Return the (X, Y) coordinate for the center point of the cell that contains the specified text.  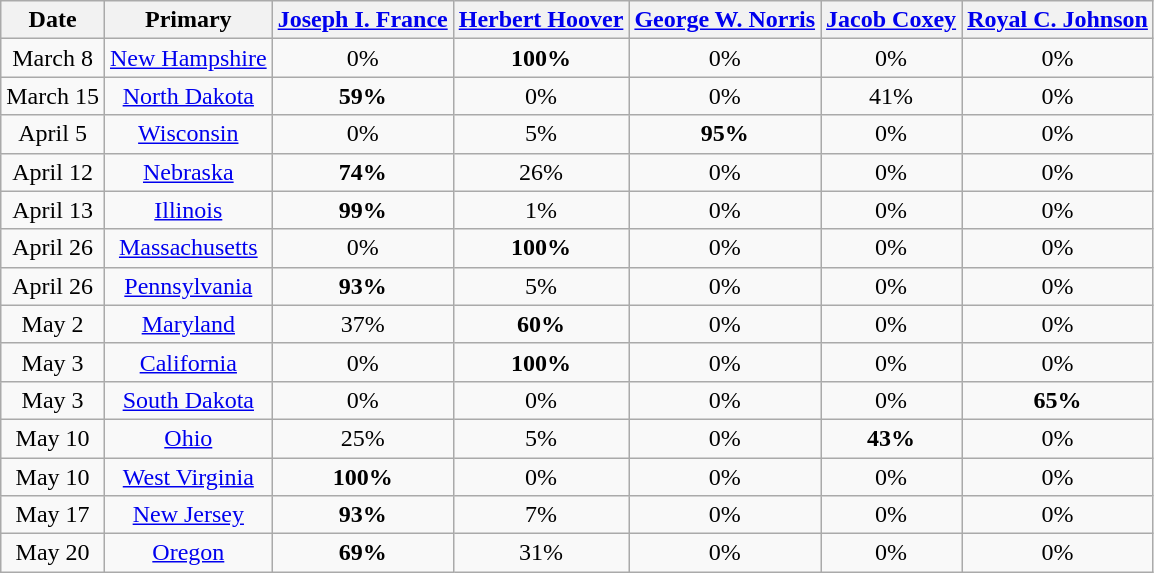
74% (362, 172)
43% (892, 438)
41% (892, 96)
Maryland (188, 324)
South Dakota (188, 400)
Wisconsin (188, 134)
99% (362, 210)
March 15 (53, 96)
26% (541, 172)
March 8 (53, 58)
May 17 (53, 515)
April 13 (53, 210)
Ohio (188, 438)
New Hampshire (188, 58)
65% (1058, 400)
April 5 (53, 134)
31% (541, 553)
May 2 (53, 324)
Jacob Coxey (892, 20)
25% (362, 438)
May 20 (53, 553)
Royal C. Johnson (1058, 20)
7% (541, 515)
69% (362, 553)
Massachusetts (188, 248)
Pennsylvania (188, 286)
North Dakota (188, 96)
Herbert Hoover (541, 20)
George W. Norris (725, 20)
New Jersey (188, 515)
Illinois (188, 210)
Date (53, 20)
59% (362, 96)
West Virginia (188, 477)
Joseph I. France (362, 20)
California (188, 362)
95% (725, 134)
60% (541, 324)
1% (541, 210)
April 12 (53, 172)
Nebraska (188, 172)
Oregon (188, 553)
Primary (188, 20)
37% (362, 324)
